Find where the given text appears and provide that cell's center as (X, Y) coordinate. 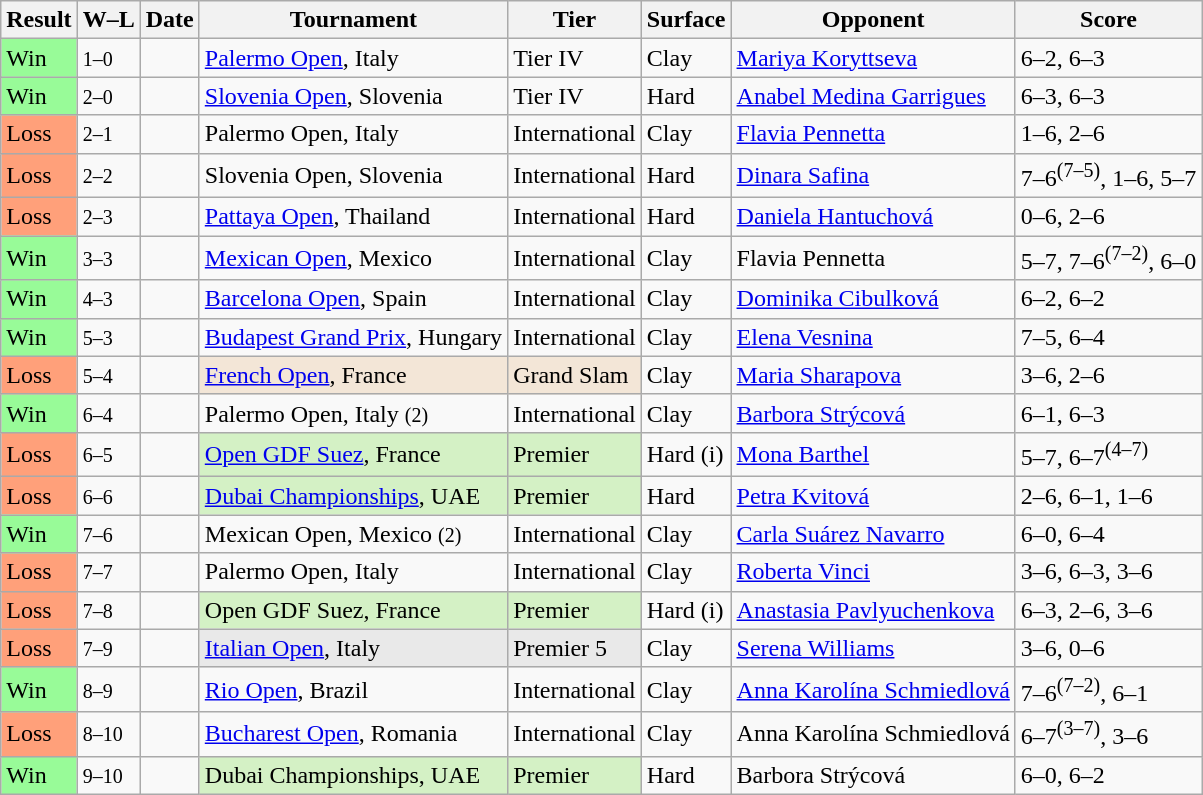
Anabel Medina Garrigues (873, 96)
Rio Open, Brazil (353, 690)
6–0, 6–4 (1108, 534)
Daniela Hantuchová (873, 217)
Mexican Open, Mexico (353, 258)
3–3 (108, 258)
6–0, 6–2 (1108, 775)
6–4 (108, 413)
4–3 (108, 299)
Maria Sharapova (873, 375)
Elena Vesnina (873, 337)
Carla Suárez Navarro (873, 534)
2–6, 6–1, 1–6 (1108, 496)
6–3, 6–3 (1108, 96)
Result (39, 20)
7–9 (108, 648)
Opponent (873, 20)
6–7(3–7), 3–6 (1108, 734)
Pattaya Open, Thailand (353, 217)
7–6 (108, 534)
Premier 5 (575, 648)
Score (1108, 20)
7–6(7–2), 6–1 (1108, 690)
1–6, 2–6 (1108, 134)
6–3, 2–6, 3–6 (1108, 610)
Barcelona Open, Spain (353, 299)
5–7, 6–7(4–7) (1108, 454)
Tournament (353, 20)
W–L (108, 20)
5–3 (108, 337)
6–5 (108, 454)
Dinara Safina (873, 176)
Petra Kvitová (873, 496)
7–7 (108, 572)
6–6 (108, 496)
French Open, France (353, 375)
7–6(7–5), 1–6, 5–7 (1108, 176)
Budapest Grand Prix, Hungary (353, 337)
8–10 (108, 734)
Serena Williams (873, 648)
Palermo Open, Italy (2) (353, 413)
2–1 (108, 134)
Tier (575, 20)
Grand Slam (575, 375)
7–5, 6–4 (1108, 337)
6–2, 6–2 (1108, 299)
7–8 (108, 610)
Surface (686, 20)
2–0 (108, 96)
1–0 (108, 58)
Mona Barthel (873, 454)
Anastasia Pavlyuchenkova (873, 610)
8–9 (108, 690)
6–2, 6–3 (1108, 58)
Italian Open, Italy (353, 648)
6–1, 6–3 (1108, 413)
0–6, 2–6 (1108, 217)
2–3 (108, 217)
Mexican Open, Mexico (2) (353, 534)
Date (170, 20)
5–7, 7–6(7–2), 6–0 (1108, 258)
Dominika Cibulková (873, 299)
3–6, 2–6 (1108, 375)
Roberta Vinci (873, 572)
3–6, 0–6 (1108, 648)
5–4 (108, 375)
2–2 (108, 176)
Bucharest Open, Romania (353, 734)
3–6, 6–3, 3–6 (1108, 572)
9–10 (108, 775)
Mariya Koryttseva (873, 58)
